Output the (X, Y) coordinate of the center of the cell containing the given text.  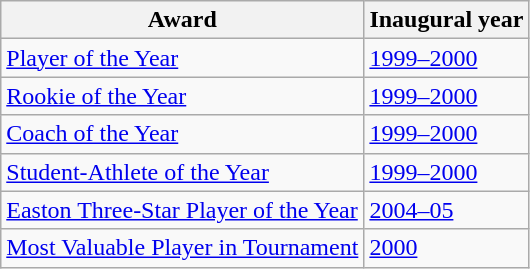
2000 (446, 248)
Most Valuable Player in Tournament (182, 248)
Player of the Year (182, 58)
2004–05 (446, 210)
Award (182, 20)
Inaugural year (446, 20)
Easton Three-Star Player of the Year (182, 210)
Rookie of the Year (182, 96)
Coach of the Year (182, 134)
Student-Athlete of the Year (182, 172)
